Capture the cell that displays the provided text and extract its (x, y) central coordinate. 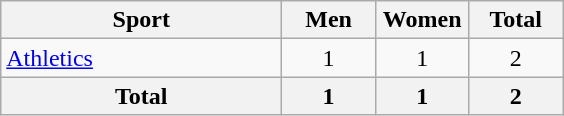
Women (422, 20)
Athletics (142, 58)
Men (329, 20)
Sport (142, 20)
